Extract the [X, Y] coordinate from the center of the cell holding the provided text.  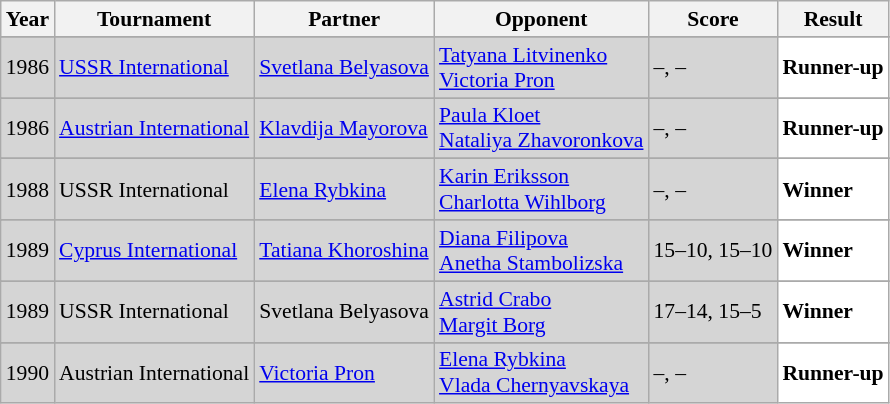
1988 [28, 190]
Elena Rybkina [344, 190]
Elena Rybkina Vlada Chernyavskaya [542, 372]
Tatyana Litvinenko Victoria Pron [542, 68]
Year [28, 19]
Result [832, 19]
Partner [344, 19]
Score [714, 19]
Tournament [154, 19]
Astrid Crabo Margit Borg [542, 312]
Victoria Pron [344, 372]
Cyprus International [154, 250]
15–10, 15–10 [714, 250]
Diana Filipova Anetha Stambolizska [542, 250]
Karin Eriksson Charlotta Wihlborg [542, 190]
Klavdija Mayorova [344, 128]
1990 [28, 372]
17–14, 15–5 [714, 312]
Paula Kloet Nataliya Zhavoronkova [542, 128]
Opponent [542, 19]
Tatiana Khoroshina [344, 250]
